Locate the cell with the specified text and output its [X, Y] center coordinate. 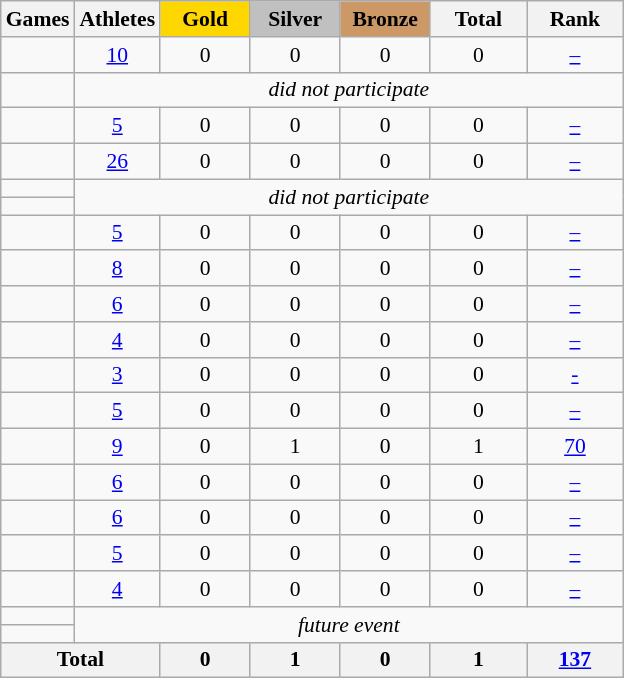
9 [117, 447]
future event [348, 625]
70 [576, 447]
- [576, 375]
26 [117, 162]
Gold [205, 19]
Silver [295, 19]
3 [117, 375]
Games [38, 19]
137 [576, 660]
Bronze [385, 19]
Rank [576, 19]
Athletes [117, 19]
10 [117, 55]
8 [117, 269]
